From the cell containing the given text, extract its center point as (X, Y) coordinate. 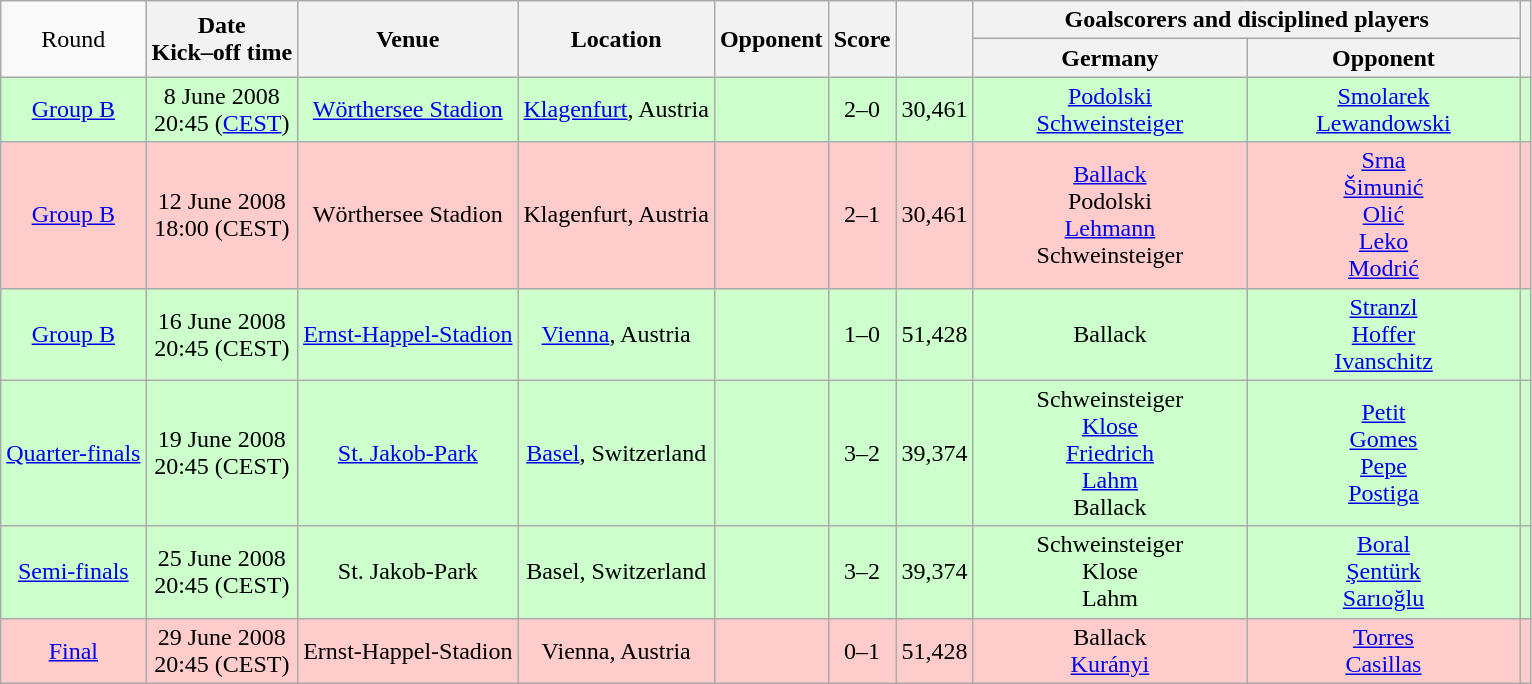
8 June 200820:45 (CEST) (222, 110)
Smolarek Lewandowski (1384, 110)
Germany (1110, 58)
Petit Gomes Pepe Postiga (1384, 453)
2–1 (862, 215)
Ballack Kurányi (1110, 650)
Podolski Schweinsteiger (1110, 110)
Schweinsteiger Klose Lahm (1110, 572)
12 June 200818:00 (CEST) (222, 215)
25 June 200820:45 (CEST) (222, 572)
Stranzl Hoffer Ivanschitz (1384, 334)
2–0 (862, 110)
Ballack (1110, 334)
Round (74, 39)
Venue (408, 39)
0–1 (862, 650)
Srna Šimunić Olić Leko Modrić (1384, 215)
Location (616, 39)
29 June 200820:45 (CEST) (222, 650)
Torres Casillas (1384, 650)
Final (74, 650)
19 June 200820:45 (CEST) (222, 453)
DateKick–off time (222, 39)
Ballack Podolski Lehmann Schweinsteiger (1110, 215)
Score (862, 39)
1–0 (862, 334)
Quarter-finals (74, 453)
Goalscorers and disciplined players (1246, 20)
Semi-finals (74, 572)
16 June 200820:45 (CEST) (222, 334)
Schweinsteiger Klose Friedrich Lahm Ballack (1110, 453)
Boral Şentürk Sarıoğlu (1384, 572)
